Pinpoint the cell where the given text exists, returning its [X, Y] midpoint coordinate. 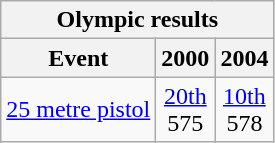
10th578 [244, 110]
20th575 [186, 110]
25 metre pistol [78, 110]
2004 [244, 58]
Event [78, 58]
2000 [186, 58]
Olympic results [138, 20]
